Identify which cell holds the provided text, then report its [x, y] central coordinate. 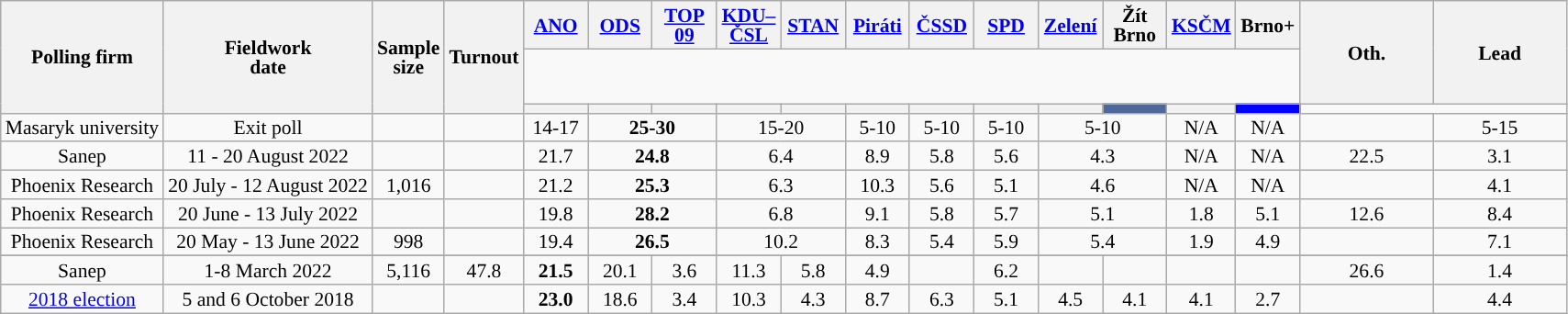
26.5 [652, 242]
Exit poll [268, 127]
23.0 [556, 299]
KSČM [1202, 25]
12.6 [1367, 213]
6.4 [781, 156]
2018 election [83, 299]
5,116 [408, 270]
25.3 [652, 185]
4.5 [1071, 299]
ODS [620, 25]
26.6 [1367, 270]
5 and 6 October 2018 [268, 299]
SPD [1006, 25]
Fieldworkdate [268, 57]
28.2 [652, 213]
20 May - 13 June 2022 [268, 242]
19.8 [556, 213]
Brno+ [1268, 25]
TOP 09 [684, 25]
8.7 [877, 299]
25-30 [652, 127]
19.4 [556, 242]
22.5 [1367, 156]
8.9 [877, 156]
1-8 March 2022 [268, 270]
20 June - 13 July 2022 [268, 213]
Samplesize [408, 57]
21.7 [556, 156]
5.7 [1006, 213]
21.2 [556, 185]
8.4 [1499, 213]
5.9 [1006, 242]
21.5 [556, 270]
1.8 [1202, 213]
20 July - 12 August 2022 [268, 185]
ČSSD [941, 25]
STAN [813, 25]
7.1 [1499, 242]
47.8 [484, 270]
6.2 [1006, 270]
6.8 [781, 213]
3.4 [684, 299]
998 [408, 242]
4.4 [1499, 299]
4.6 [1103, 185]
14-17 [556, 127]
8.3 [877, 242]
Zelení [1071, 25]
20.1 [620, 270]
1.9 [1202, 242]
Piráti [877, 25]
2.7 [1268, 299]
Lead [1499, 52]
ANO [556, 25]
3.1 [1499, 156]
1.4 [1499, 270]
Žít Brno [1135, 25]
11.3 [749, 270]
1,016 [408, 185]
3.6 [684, 270]
15-20 [781, 127]
KDU–ČSL [749, 25]
Turnout [484, 57]
5-15 [1499, 127]
11 - 20 August 2022 [268, 156]
Polling firm [83, 57]
10.2 [781, 242]
Masaryk university [83, 127]
24.8 [652, 156]
Oth. [1367, 52]
9.1 [877, 213]
18.6 [620, 299]
